Provide the [x, y] coordinate of the cell's center where the given text is located.  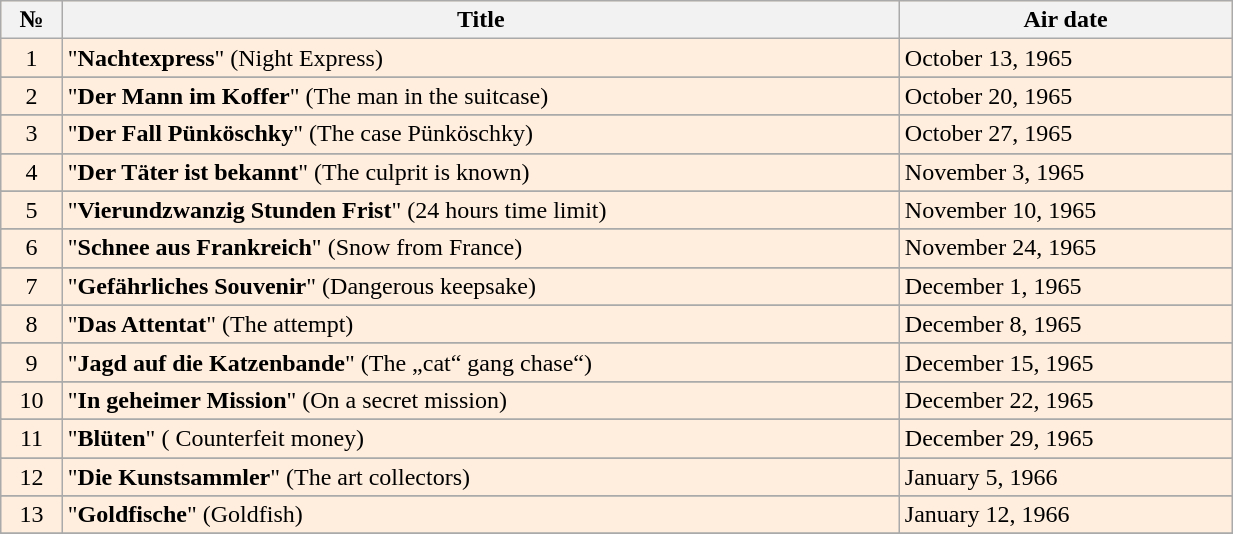
"Der Täter ist bekannt" (The culprit is known) [480, 172]
"Die Kunstsammler" (The art collectors) [480, 477]
"Vierundzwanzig Stunden Frist" (24 hours time limit) [480, 210]
3 [32, 134]
November 10, 1965 [1065, 210]
6 [32, 248]
2 [32, 96]
October 13, 1965 [1065, 58]
7 [32, 286]
8 [32, 324]
November 24, 1965 [1065, 248]
"Der Fall Pünköschky" (The case Pünköschky) [480, 134]
December 22, 1965 [1065, 400]
December 8, 1965 [1065, 324]
"Goldfische" (Goldfish) [480, 515]
9 [32, 362]
№ [32, 20]
"Der Mann im Koffer" (The man in the suitcase) [480, 96]
Air date [1065, 20]
"Schnee aus Frankreich" (Snow from France) [480, 248]
12 [32, 477]
4 [32, 172]
October 20, 1965 [1065, 96]
"Das Attentat" (The attempt) [480, 324]
December 15, 1965 [1065, 362]
"In geheimer Mission" (On a secret mission) [480, 400]
"Nachtexpress" (Night Express) [480, 58]
December 1, 1965 [1065, 286]
"Gefährliches Souvenir" (Dangerous keepsake) [480, 286]
10 [32, 400]
Title [480, 20]
"Blüten" ( Counterfeit money) [480, 438]
11 [32, 438]
January 12, 1966 [1065, 515]
1 [32, 58]
December 29, 1965 [1065, 438]
October 27, 1965 [1065, 134]
5 [32, 210]
November 3, 1965 [1065, 172]
January 5, 1966 [1065, 477]
"Jagd auf die Katzenbande" (The „cat“ gang chase“) [480, 362]
13 [32, 515]
